Return the (X, Y) coordinate for the center point of the cell that contains the specified text.  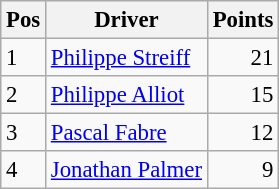
15 (242, 95)
9 (242, 170)
1 (24, 58)
12 (242, 133)
Philippe Streiff (127, 58)
Jonathan Palmer (127, 170)
Driver (127, 20)
Points (242, 20)
21 (242, 58)
Pos (24, 20)
3 (24, 133)
2 (24, 95)
Philippe Alliot (127, 95)
4 (24, 170)
Pascal Fabre (127, 133)
